Identify which cell holds the provided text, then report its (x, y) central coordinate. 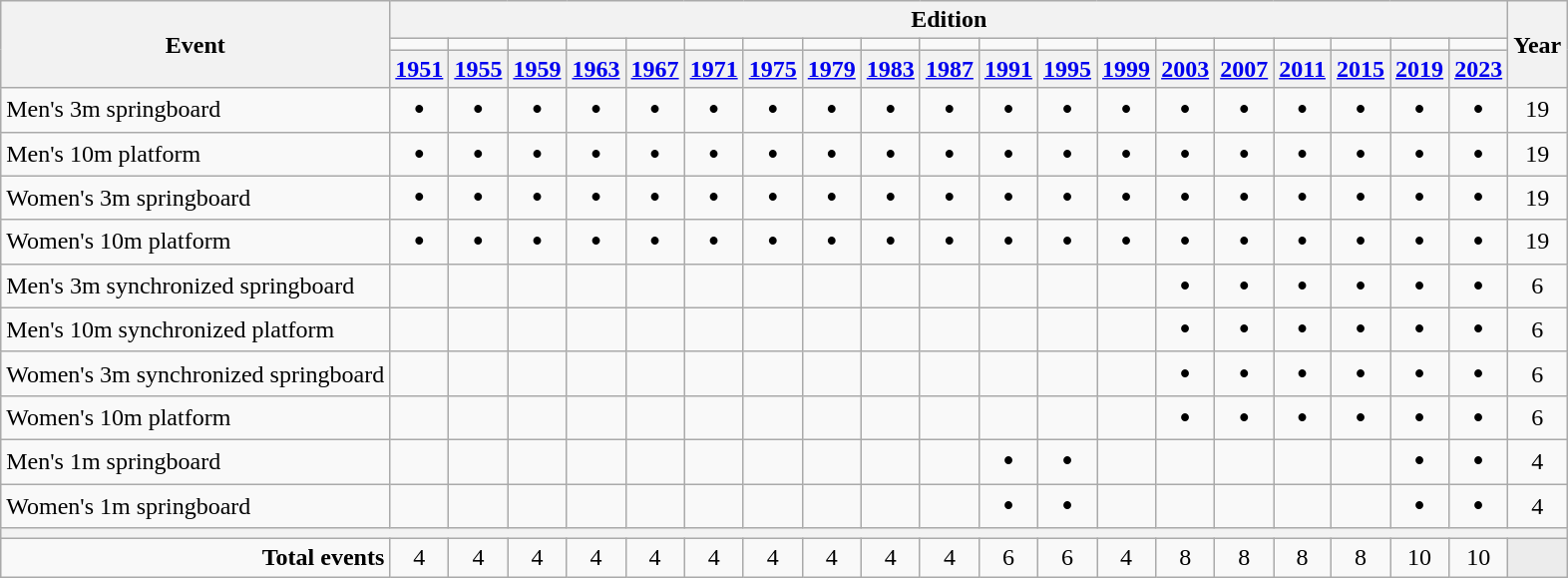
1995 (1067, 69)
1991 (1007, 69)
Year (1538, 44)
1975 (772, 69)
1959 (537, 69)
1971 (714, 69)
Men's 3m springboard (196, 110)
Women's 3m synchronized springboard (196, 373)
1999 (1127, 69)
Men's 10m synchronized platform (196, 329)
Event (196, 44)
1967 (654, 69)
2003 (1185, 69)
Men's 10m platform (196, 154)
Women's 1m springboard (196, 505)
2007 (1245, 69)
Men's 3m synchronized springboard (196, 286)
Total events (196, 558)
1987 (950, 69)
2015 (1361, 69)
1979 (832, 69)
2011 (1303, 69)
2023 (1478, 69)
Men's 1m springboard (196, 461)
1983 (890, 69)
1963 (596, 69)
Edition (950, 20)
Women's 3m springboard (196, 198)
1951 (419, 69)
2019 (1420, 69)
1955 (479, 69)
